From the cell containing the given text, extract its center point as (X, Y) coordinate. 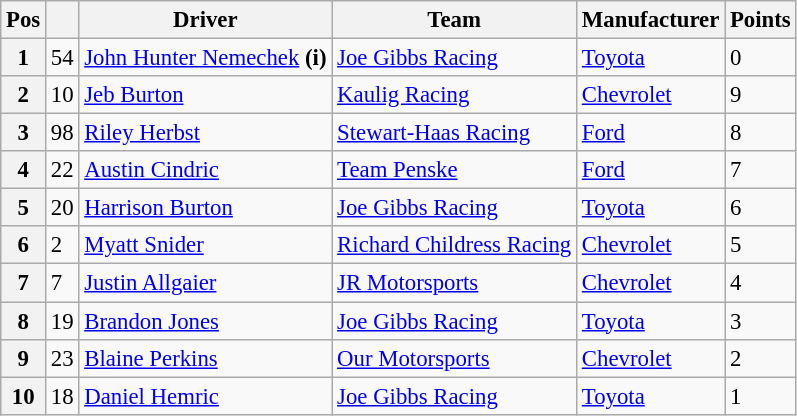
22 (62, 170)
Team Penske (454, 170)
Myatt Snider (206, 245)
54 (62, 58)
Harrison Burton (206, 208)
Our Motorsports (454, 358)
Justin Allgaier (206, 283)
Driver (206, 20)
Jeb Burton (206, 95)
Riley Herbst (206, 133)
Pos (24, 20)
John Hunter Nemechek (i) (206, 58)
20 (62, 208)
Blaine Perkins (206, 358)
18 (62, 396)
Austin Cindric (206, 170)
JR Motorsports (454, 283)
Richard Childress Racing (454, 245)
98 (62, 133)
0 (760, 58)
19 (62, 321)
23 (62, 358)
Stewart-Haas Racing (454, 133)
Points (760, 20)
Kaulig Racing (454, 95)
Brandon Jones (206, 321)
Daniel Hemric (206, 396)
Manufacturer (651, 20)
Team (454, 20)
